Return the [x, y] coordinate for the center point of the cell that contains the specified text.  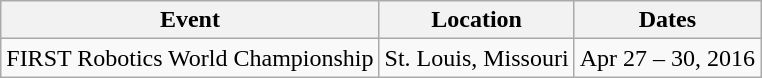
St. Louis, Missouri [476, 58]
Location [476, 20]
FIRST Robotics World Championship [190, 58]
Apr 27 – 30, 2016 [667, 58]
Event [190, 20]
Dates [667, 20]
